Return (x, y) of the center of cell containing provided text 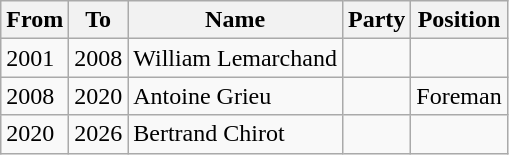
To (98, 20)
Name (236, 20)
William Lemarchand (236, 58)
2026 (98, 134)
Position (459, 20)
Bertrand Chirot (236, 134)
Antoine Grieu (236, 96)
Foreman (459, 96)
2001 (35, 58)
From (35, 20)
Party (376, 20)
